Output the [X, Y] coordinate of the center of the cell containing the given text.  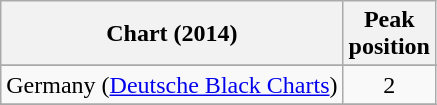
Peakposition [389, 34]
Germany (Deutsche Black Charts) [172, 85]
Chart (2014) [172, 34]
2 [389, 85]
